For the text-containing cell, return its midpoint in (X, Y) coordinate format. 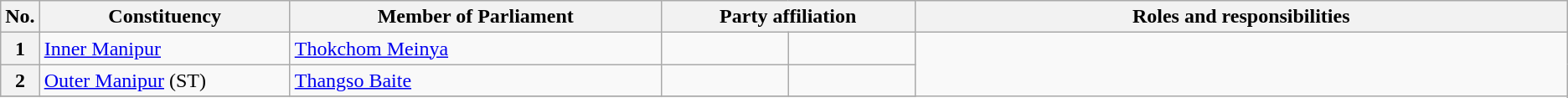
Constituency (164, 17)
Thokchom Meinya (476, 49)
1 (20, 49)
Outer Manipur (ST) (164, 80)
Inner Manipur (164, 49)
No. (20, 17)
Thangso Baite (476, 80)
Party affiliation (787, 17)
2 (20, 80)
Roles and responsibilities (1241, 17)
Member of Parliament (476, 17)
